Pinpoint the cell where the given text exists, returning its (x, y) midpoint coordinate. 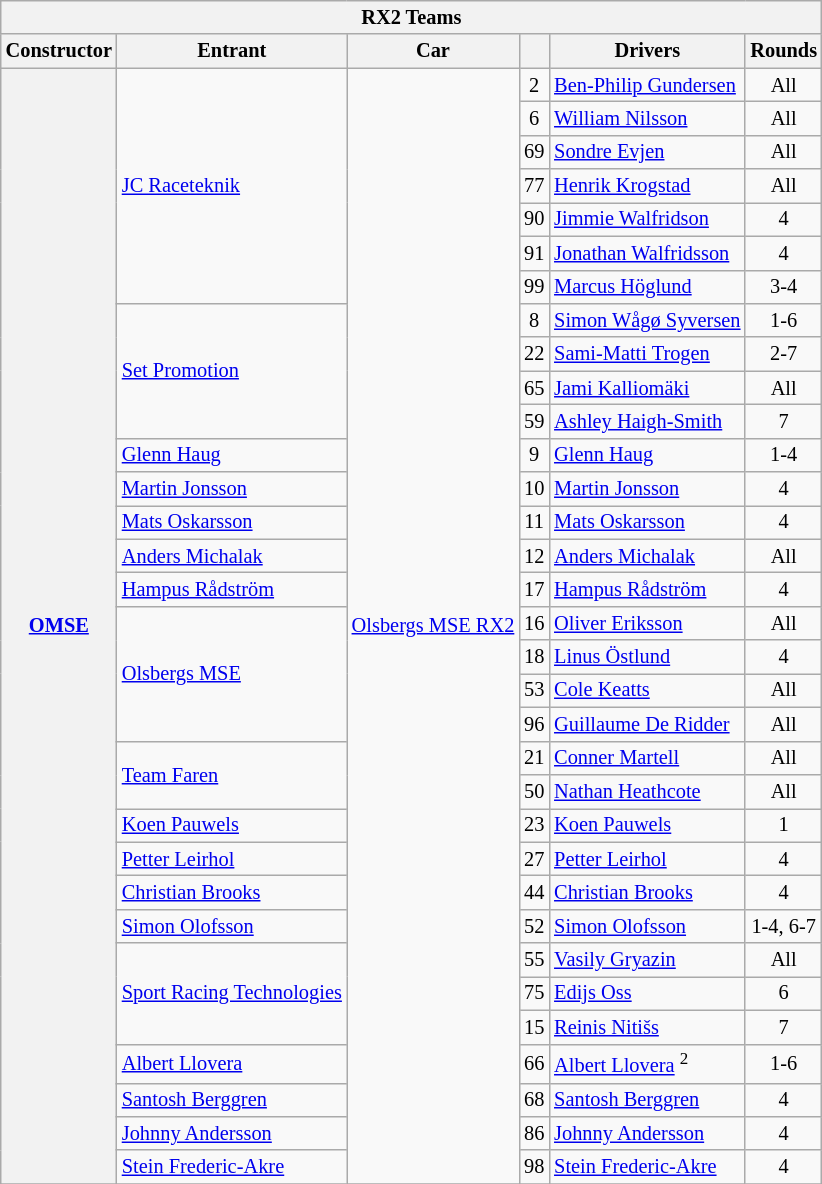
Ashley Haigh-Smith (647, 421)
8 (534, 320)
98 (534, 1167)
90 (534, 219)
Reinis Nitišs (647, 1027)
Jonathan Walfridsson (647, 253)
JC Raceteknik (232, 186)
Ben-Philip Gundersen (647, 85)
99 (534, 287)
9 (534, 455)
Sport Racing Technologies (232, 994)
44 (534, 892)
75 (534, 993)
52 (534, 926)
66 (534, 1064)
Albert Llovera 2 (647, 1064)
2 (534, 85)
23 (534, 825)
53 (534, 690)
Guillaume De Ridder (647, 724)
2-7 (784, 354)
Team Faren (232, 774)
Conner Martell (647, 758)
Oliver Eriksson (647, 623)
Linus Östlund (647, 657)
65 (534, 388)
Sondre Evjen (647, 152)
Simon Wågø Syversen (647, 320)
Vasily Gryazin (647, 960)
10 (534, 489)
Constructor (59, 51)
Jami Kalliomäki (647, 388)
1 (784, 825)
15 (534, 1027)
55 (534, 960)
91 (534, 253)
OMSE (59, 626)
Marcus Höglund (647, 287)
50 (534, 791)
Nathan Heathcote (647, 791)
Sami-Matti Trogen (647, 354)
17 (534, 589)
59 (534, 421)
1-4, 6-7 (784, 926)
11 (534, 522)
Car (433, 51)
96 (534, 724)
68 (534, 1100)
1-4 (784, 455)
Rounds (784, 51)
Jimmie Walfridson (647, 219)
Henrik Krogstad (647, 186)
William Nilsson (647, 118)
RX2 Teams (412, 17)
Edijs Oss (647, 993)
86 (534, 1133)
Olsbergs MSE (232, 674)
18 (534, 657)
22 (534, 354)
Olsbergs MSE RX2 (433, 626)
21 (534, 758)
16 (534, 623)
Set Promotion (232, 370)
Albert Llovera (232, 1064)
3-4 (784, 287)
69 (534, 152)
Entrant (232, 51)
Cole Keatts (647, 690)
Drivers (647, 51)
12 (534, 556)
27 (534, 859)
77 (534, 186)
